Locate the cell with the specified text and output its [X, Y] center coordinate. 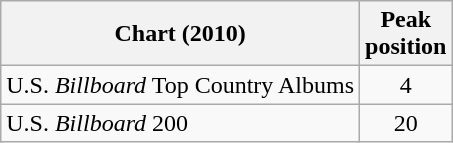
Chart (2010) [180, 34]
U.S. Billboard Top Country Albums [180, 85]
4 [406, 85]
Peakposition [406, 34]
U.S. Billboard 200 [180, 123]
20 [406, 123]
